Locate the cell with the specified text and output its [x, y] center coordinate. 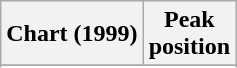
Chart (1999) [72, 34]
Peakposition [189, 34]
